Return [x, y] of the center of cell containing provided text 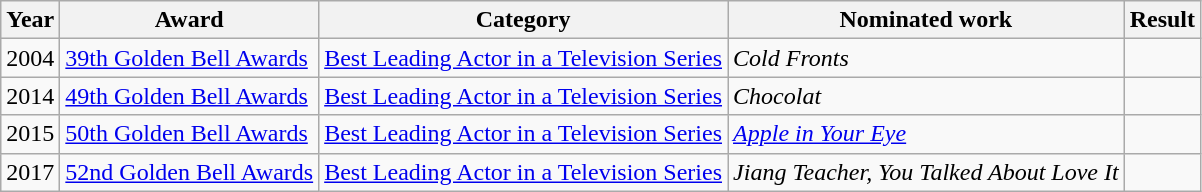
Apple in Your Eye [926, 134]
2014 [30, 96]
Result [1162, 20]
Year [30, 20]
Chocolat [926, 96]
Nominated work [926, 20]
39th Golden Bell Awards [190, 58]
2004 [30, 58]
50th Golden Bell Awards [190, 134]
2017 [30, 172]
49th Golden Bell Awards [190, 96]
Category [524, 20]
Award [190, 20]
52nd Golden Bell Awards [190, 172]
2015 [30, 134]
Cold Fronts [926, 58]
Jiang Teacher, You Talked About Love It [926, 172]
